Search for the cell housing the specified text and yield its [X, Y] center coordinate. 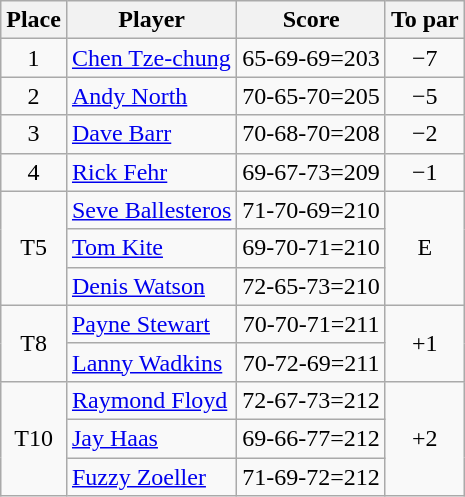
−7 [424, 58]
T8 [34, 343]
Score [312, 20]
−2 [424, 134]
69-66-77=212 [312, 438]
+2 [424, 438]
Tom Kite [151, 248]
69-70-71=210 [312, 248]
Jay Haas [151, 438]
Rick Fehr [151, 172]
+1 [424, 343]
Seve Ballesteros [151, 210]
Andy North [151, 96]
71-69-72=212 [312, 477]
Place [34, 20]
72-67-73=212 [312, 400]
Fuzzy Zoeller [151, 477]
Player [151, 20]
T5 [34, 248]
−1 [424, 172]
Denis Watson [151, 286]
Chen Tze-chung [151, 58]
3 [34, 134]
72-65-73=210 [312, 286]
Raymond Floyd [151, 400]
70-68-70=208 [312, 134]
70-72-69=211 [312, 362]
1 [34, 58]
65-69-69=203 [312, 58]
69-67-73=209 [312, 172]
4 [34, 172]
70-70-71=211 [312, 324]
2 [34, 96]
Payne Stewart [151, 324]
−5 [424, 96]
70-65-70=205 [312, 96]
To par [424, 20]
E [424, 248]
Lanny Wadkins [151, 362]
71-70-69=210 [312, 210]
Dave Barr [151, 134]
T10 [34, 438]
